Pinpoint the cell where the given text exists, returning its (x, y) midpoint coordinate. 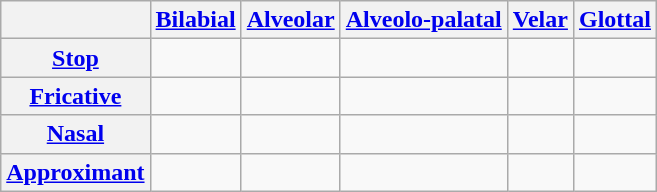
Fricative (76, 96)
Velar (540, 20)
Alveolo-palatal (424, 20)
Nasal (76, 134)
Stop (76, 58)
Glottal (614, 20)
Bilabial (196, 20)
Alveolar (290, 20)
Approximant (76, 172)
